From the cell containing the given text, extract its center point as (X, Y) coordinate. 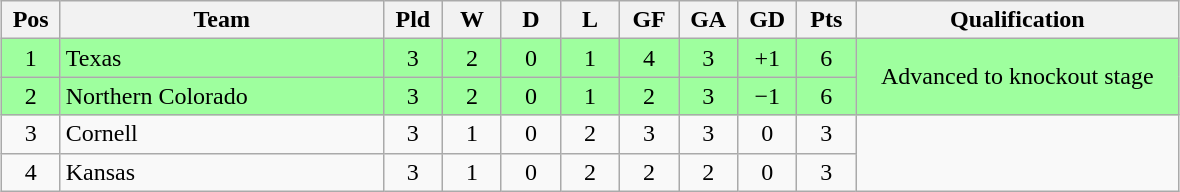
GF (650, 20)
Team (222, 20)
Northern Colorado (222, 96)
−1 (768, 96)
GD (768, 20)
W (472, 20)
Cornell (222, 134)
Pts (826, 20)
L (590, 20)
Qualification (1018, 20)
Pos (30, 20)
+1 (768, 58)
Kansas (222, 172)
Pld (412, 20)
D (530, 20)
Texas (222, 58)
Advanced to knockout stage (1018, 77)
GA (708, 20)
